Return (X, Y) of the center of cell containing provided text 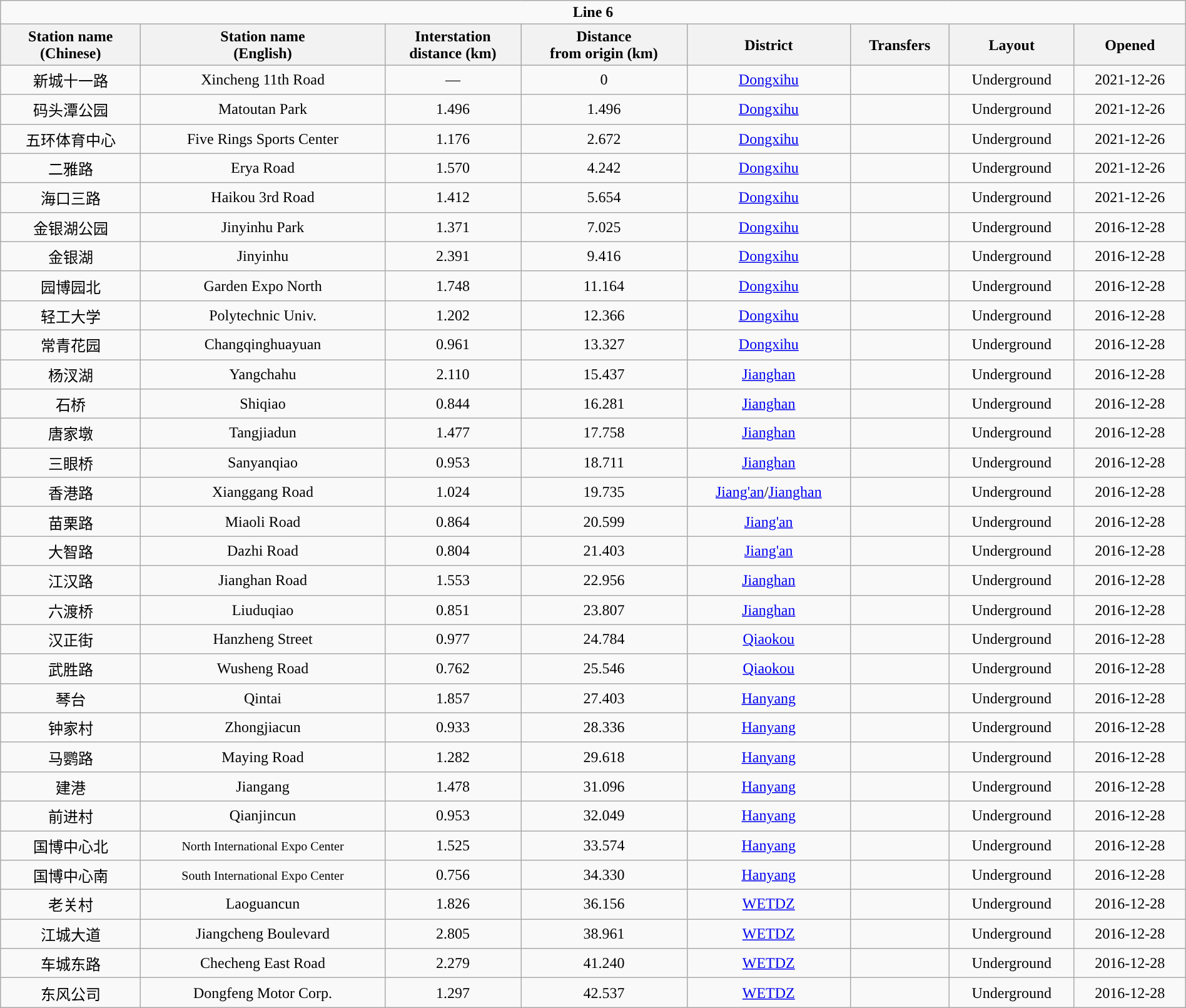
42.537 (604, 992)
13.327 (604, 344)
1.826 (453, 905)
41.240 (604, 964)
Changqinghuayuan (263, 344)
South International Expo Center (263, 875)
29.618 (604, 757)
0.844 (453, 404)
0.864 (453, 522)
Five Rings Sports Center (263, 139)
三眼桥 (71, 463)
五环体育中心 (71, 139)
Station name(Chinese) (71, 45)
杨汊湖 (71, 374)
31.096 (604, 786)
1.748 (453, 285)
Line 6 (593, 13)
码头潭公园 (71, 109)
4.242 (604, 168)
9.416 (604, 257)
马鹦路 (71, 757)
2.391 (453, 257)
0.804 (453, 551)
Xincheng 11th Road (263, 80)
18.711 (604, 463)
六渡桥 (71, 609)
大智路 (71, 551)
2.805 (453, 934)
2.279 (453, 964)
前进村 (71, 816)
1.525 (453, 846)
1.176 (453, 139)
District (768, 45)
0.762 (453, 668)
建港 (71, 786)
Qianjincun (263, 816)
38.961 (604, 934)
东风公司 (71, 992)
Jianghan Road (263, 581)
Maying Road (263, 757)
2.110 (453, 374)
石桥 (71, 404)
1.202 (453, 315)
24.784 (604, 639)
0.756 (453, 875)
轻工大学 (71, 315)
江城大道 (71, 934)
汉正街 (71, 639)
16.281 (604, 404)
Hanzheng Street (263, 639)
28.336 (604, 727)
23.807 (604, 609)
17.758 (604, 433)
Dongfeng Motor Corp. (263, 992)
Jiangcheng Boulevard (263, 934)
1.478 (453, 786)
老关村 (71, 905)
Garden Expo North (263, 285)
1.371 (453, 227)
25.546 (604, 668)
Jinyinhu (263, 257)
金银湖 (71, 257)
20.599 (604, 522)
Tangjiadun (263, 433)
32.049 (604, 816)
Checheng East Road (263, 964)
1.857 (453, 698)
园博园北 (71, 285)
Interstationdistance (km) (453, 45)
Station name(English) (263, 45)
金银湖公园 (71, 227)
0.961 (453, 344)
Yangchahu (263, 374)
车城东路 (71, 964)
— (453, 80)
Erya Road (263, 168)
江汉路 (71, 581)
Polytechnic Univ. (263, 315)
Xianggang Road (263, 492)
22.956 (604, 581)
15.437 (604, 374)
Distancefrom origin (km) (604, 45)
钟家村 (71, 727)
1.024 (453, 492)
12.366 (604, 315)
Transfers (900, 45)
Matoutan Park (263, 109)
唐家墩 (71, 433)
Shiqiao (263, 404)
苗栗路 (71, 522)
香港路 (71, 492)
Qintai (263, 698)
1.570 (453, 168)
新城十一路 (71, 80)
Laoguancun (263, 905)
Liuduqiao (263, 609)
Opened (1130, 45)
武胜路 (71, 668)
常青花园 (71, 344)
二雅路 (71, 168)
5.654 (604, 198)
Zhongjiacun (263, 727)
0.851 (453, 609)
1.412 (453, 198)
7.025 (604, 227)
34.330 (604, 875)
Dazhi Road (263, 551)
1.282 (453, 757)
Jiang'an/Jianghan (768, 492)
Wusheng Road (263, 668)
国博中心南 (71, 875)
1.553 (453, 581)
33.574 (604, 846)
琴台 (71, 698)
Jinyinhu Park (263, 227)
19.735 (604, 492)
11.164 (604, 285)
国博中心北 (71, 846)
2.672 (604, 139)
0.933 (453, 727)
27.403 (604, 698)
Haikou 3rd Road (263, 198)
Layout (1011, 45)
North International Expo Center (263, 846)
海口三路 (71, 198)
0.977 (453, 639)
1.297 (453, 992)
Miaoli Road (263, 522)
0 (604, 80)
1.477 (453, 433)
Sanyanqiao (263, 463)
Jiangang (263, 786)
21.403 (604, 551)
36.156 (604, 905)
